Identify which cell holds the provided text, then report its [X, Y] central coordinate. 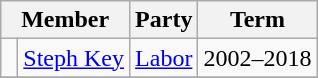
Labor [164, 58]
2002–2018 [258, 58]
Term [258, 20]
Member [66, 20]
Party [164, 20]
Steph Key [74, 58]
